Search for the cell housing the specified text and yield its (x, y) center coordinate. 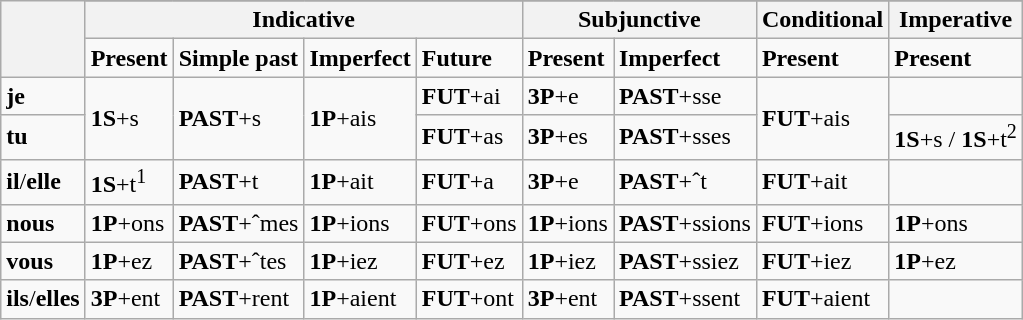
FUT+ai (469, 96)
FUT+a (469, 182)
1S+s / 1S+t2 (956, 138)
PAST+ˆmes (238, 223)
3P+es (568, 138)
Future (469, 58)
Simple past (238, 58)
FUT+ait (822, 182)
tu (43, 138)
il/elle (43, 182)
FUT+ais (822, 118)
1S+t1 (129, 182)
PAST+ˆt (686, 182)
1P+aient (360, 299)
1P+ais (360, 118)
vous (43, 261)
Indicative (304, 20)
PAST+ssent (686, 299)
Conditional (822, 20)
FUT+ont (469, 299)
FUT+ez (469, 261)
PAST+sses (686, 138)
PAST+sse (686, 96)
ils/elles (43, 299)
PAST+ssions (686, 223)
Imperative (956, 20)
FUT+ons (469, 223)
FUT+ions (822, 223)
FUT+aient (822, 299)
PAST+s (238, 118)
je (43, 96)
1S+s (129, 118)
PAST+ˆtes (238, 261)
nous (43, 223)
FUT+as (469, 138)
PAST+rent (238, 299)
PAST+ssiez (686, 261)
FUT+iez (822, 261)
Subjunctive (639, 20)
PAST+t (238, 182)
1P+ait (360, 182)
